Pinpoint the cell where the given text exists, returning its [x, y] midpoint coordinate. 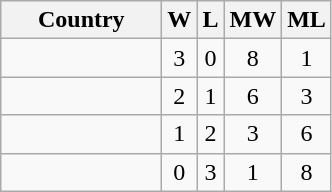
MW [253, 20]
Country [82, 20]
L [210, 20]
W [180, 20]
ML [307, 20]
